Extract the (x, y) coordinate from the center of the cell holding the provided text.  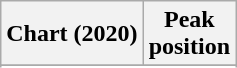
Peakposition (189, 34)
Chart (2020) (72, 34)
